Provide the [X, Y] coordinate of the cell's center where the given text is located.  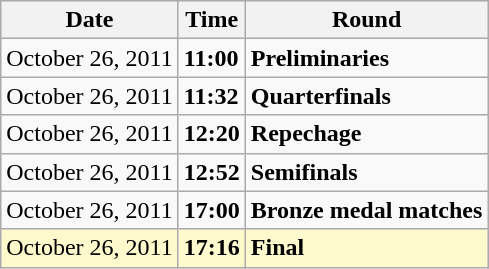
Final [366, 248]
Preliminaries [366, 58]
Time [212, 20]
12:52 [212, 172]
Semifinals [366, 172]
12:20 [212, 134]
11:00 [212, 58]
Date [90, 20]
Bronze medal matches [366, 210]
Round [366, 20]
11:32 [212, 96]
Repechage [366, 134]
Quarterfinals [366, 96]
17:16 [212, 248]
17:00 [212, 210]
